Detect which cell encompasses the target text, then output its [x, y] center coordinate. 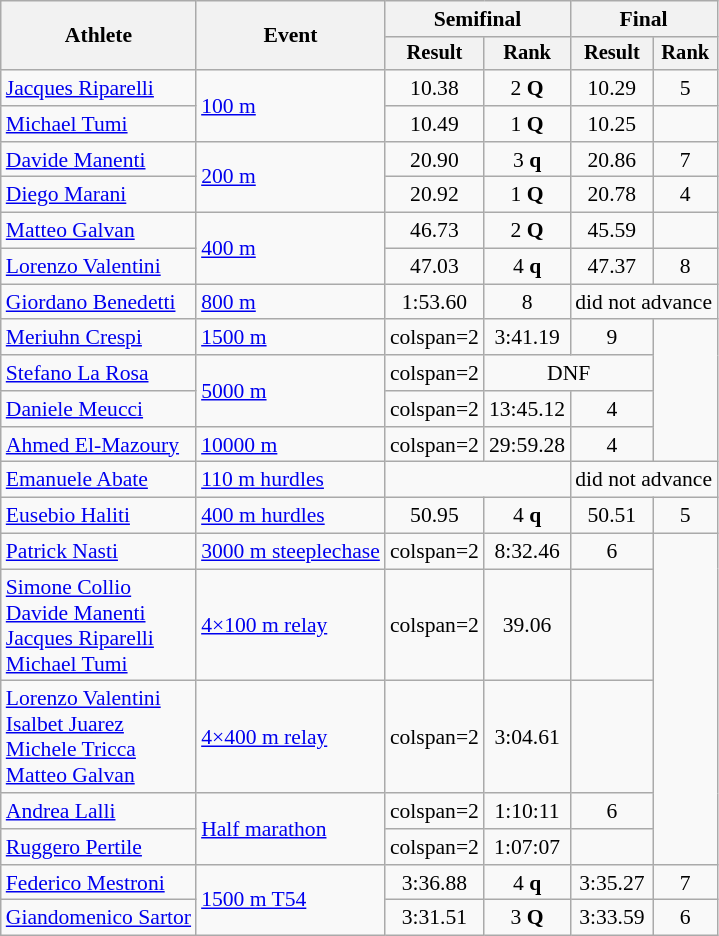
Emanuele Abate [98, 480]
10.25 [612, 124]
10000 m [290, 445]
Final [644, 19]
Ahmed El-Mazoury [98, 445]
3000 m steeplechase [290, 552]
20.92 [434, 195]
47.03 [434, 267]
3 q [527, 160]
Daniele Meucci [98, 409]
Giordano Benedetti [98, 302]
Lorenzo ValentiniIsalbet JuarezMichele TriccaMatteo Galvan [98, 737]
Federico Mestroni [98, 883]
39.06 [527, 625]
3 Q [527, 918]
Simone CollioDavide ManentiJacques RiparelliMichael Tumi [98, 625]
4×100 m relay [290, 625]
10.49 [434, 124]
800 m [290, 302]
3:41.19 [527, 338]
10.38 [434, 88]
Semifinal [478, 19]
400 m hurdles [290, 516]
20.86 [612, 160]
46.73 [434, 231]
DNF [569, 373]
200 m [290, 178]
Eusebio Haliti [98, 516]
Matteo Galvan [98, 231]
Athlete [98, 36]
3:04.61 [527, 737]
50.51 [612, 516]
1500 m [290, 338]
3:33.59 [612, 918]
20.78 [612, 195]
400 m [290, 248]
Event [290, 36]
29:59.28 [527, 445]
50.95 [434, 516]
Ruggero Pertile [98, 847]
1:07:07 [527, 847]
9 [612, 338]
13:45.12 [527, 409]
Patrick Nasti [98, 552]
45.59 [612, 231]
47.37 [612, 267]
110 m hurdles [290, 480]
Jacques Riparelli [98, 88]
5000 m [290, 390]
20.90 [434, 160]
1:53.60 [434, 302]
Meriuhn Crespi [98, 338]
Stefano La Rosa [98, 373]
1:10:11 [527, 811]
Lorenzo Valentini [98, 267]
3:31.51 [434, 918]
100 m [290, 106]
Giandomenico Sartor [98, 918]
Davide Manenti [98, 160]
Andrea Lalli [98, 811]
Half marathon [290, 828]
Michael Tumi [98, 124]
3:36.88 [434, 883]
Diego Marani [98, 195]
1500 m T54 [290, 900]
3:35.27 [612, 883]
8:32.46 [527, 552]
10.29 [612, 88]
4×400 m relay [290, 737]
